Determine the [x, y] coordinate at the center of the cell enclosing the given text.  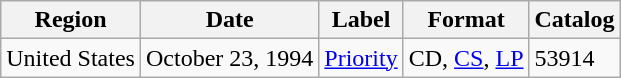
United States [71, 58]
Format [466, 20]
Date [229, 20]
53914 [574, 58]
Catalog [574, 20]
Region [71, 20]
Label [361, 20]
CD, CS, LP [466, 58]
Priority [361, 58]
October 23, 1994 [229, 58]
